Extract the (x, y) coordinate from the center of the cell holding the provided text.  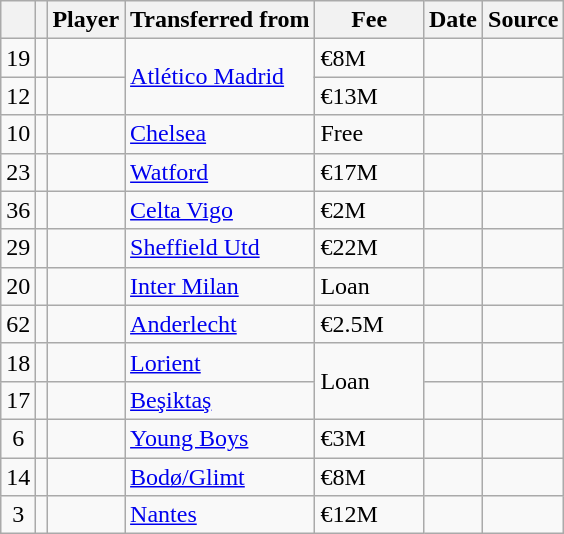
14 (18, 477)
10 (18, 134)
Free (370, 134)
36 (18, 210)
Player (86, 20)
€17M (370, 172)
62 (18, 324)
Watford (220, 172)
17 (18, 400)
Atlético Madrid (220, 77)
20 (18, 286)
6 (18, 438)
18 (18, 362)
3 (18, 515)
€22M (370, 248)
Bodø/Glimt (220, 477)
€3M (370, 438)
€2.5M (370, 324)
€2M (370, 210)
Source (524, 20)
Fee (370, 20)
Celta Vigo (220, 210)
Date (452, 20)
€12M (370, 515)
Sheffield Utd (220, 248)
23 (18, 172)
Beşiktaş (220, 400)
Lorient (220, 362)
12 (18, 96)
Inter Milan (220, 286)
Transferred from (220, 20)
29 (18, 248)
Anderlecht (220, 324)
Nantes (220, 515)
Young Boys (220, 438)
19 (18, 58)
Chelsea (220, 134)
€13M (370, 96)
